From the cell containing the given text, extract its center point as [x, y] coordinate. 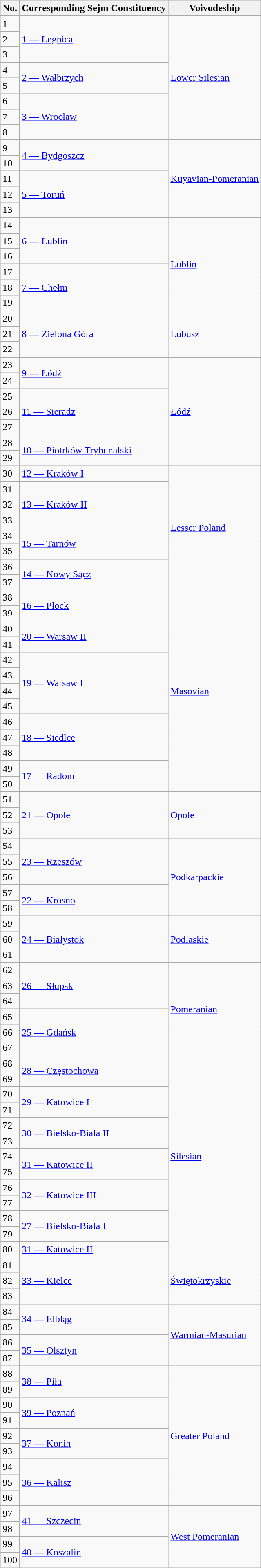
Voivodeship [215, 8]
19 — Warsaw I [94, 683]
77 [10, 1203]
30 [10, 474]
15 — Tarnów [94, 543]
53 [10, 830]
24 [10, 380]
21 [10, 334]
40 [10, 629]
17 [10, 272]
87 [10, 1358]
1 — Legnica [94, 39]
58 [10, 908]
97 [10, 1513]
93 [10, 1451]
67 [10, 1048]
7 [10, 117]
89 [10, 1389]
Łódź [215, 411]
37 — Konin [94, 1443]
Kuyavian-Pomeranian [215, 179]
30 — Bielsko-Biała II [94, 1133]
Lublin [215, 264]
27 — Bielsko-Biała I [94, 1226]
No. [10, 8]
36 — Kalisz [94, 1482]
2 [10, 39]
100 [10, 1560]
94 [10, 1467]
Masovian [215, 691]
14 — Nowy Sącz [94, 574]
Silesian [215, 1156]
32 [10, 505]
51 [10, 799]
62 [10, 970]
55 [10, 861]
63 [10, 986]
38 — Piła [94, 1381]
24 — Białystok [94, 939]
16 — Płock [94, 605]
20 [10, 318]
88 [10, 1374]
72 [10, 1125]
Podlaskie [215, 939]
38 [10, 598]
9 — Łódź [94, 373]
9 [10, 148]
26 [10, 411]
66 [10, 1032]
71 [10, 1110]
23 — Rzeszów [94, 861]
91 [10, 1420]
34 — Elbląg [94, 1319]
29 [10, 458]
57 [10, 892]
5 [10, 86]
40 — Koszalin [94, 1552]
46 [10, 722]
Świętokrzyskie [215, 1281]
Pomeranian [215, 1009]
1 [10, 24]
13 — Kraków II [94, 505]
81 [10, 1265]
13 [10, 210]
10 — Piotrków Trybunalski [94, 450]
33 — Kielce [94, 1281]
4 — Bydgoszcz [94, 155]
8 [10, 132]
95 [10, 1482]
21 — Opole [94, 815]
45 [10, 707]
37 [10, 582]
6 [10, 101]
32 — Katowice III [94, 1195]
39 [10, 613]
73 [10, 1141]
79 [10, 1234]
Opole [215, 815]
25 — Gdańsk [94, 1032]
42 [10, 660]
41 [10, 644]
35 — Olsztyn [94, 1350]
96 [10, 1498]
Greater Poland [215, 1436]
18 — Siedlce [94, 738]
11 — Sieradz [94, 411]
65 [10, 1017]
15 [10, 241]
26 — Słupsk [94, 986]
31 [10, 489]
82 [10, 1281]
41 — Szczecin [94, 1521]
76 [10, 1188]
80 [10, 1250]
60 [10, 939]
70 [10, 1094]
4 [10, 70]
78 [10, 1219]
11 [10, 179]
49 [10, 769]
23 [10, 365]
83 [10, 1296]
28 — Częstochowa [94, 1071]
12 [10, 194]
7 — Chełm [94, 287]
18 [10, 287]
28 [10, 442]
29 — Katowice I [94, 1102]
27 [10, 427]
52 [10, 815]
74 [10, 1156]
69 [10, 1079]
22 [10, 349]
22 — Krosno [94, 900]
8 — Zielona Góra [94, 334]
99 [10, 1544]
2 — Wałbrzych [94, 78]
12 — Kraków I [94, 474]
84 [10, 1312]
19 [10, 303]
5 — Toruń [94, 194]
50 [10, 784]
39 — Poznań [94, 1412]
16 [10, 256]
64 [10, 1001]
56 [10, 877]
85 [10, 1327]
90 [10, 1405]
54 [10, 846]
36 [10, 567]
98 [10, 1529]
48 [10, 753]
Lubusz [215, 334]
44 [10, 691]
34 [10, 536]
Corresponding Sejm Constituency [94, 8]
33 [10, 520]
20 — Warsaw II [94, 636]
3 — Wrocław [94, 117]
59 [10, 923]
Warmian-Masurian [215, 1335]
92 [10, 1435]
68 [10, 1063]
25 [10, 396]
35 [10, 551]
17 — Radom [94, 776]
14 [10, 225]
47 [10, 738]
61 [10, 955]
West Pomeranian [215, 1537]
75 [10, 1172]
86 [10, 1343]
6 — Lublin [94, 241]
43 [10, 675]
Lower Silesian [215, 78]
Podkarpackie [215, 877]
3 [10, 55]
Lesser Poland [215, 528]
10 [10, 163]
